For the text-containing cell, return its midpoint in [X, Y] coordinate format. 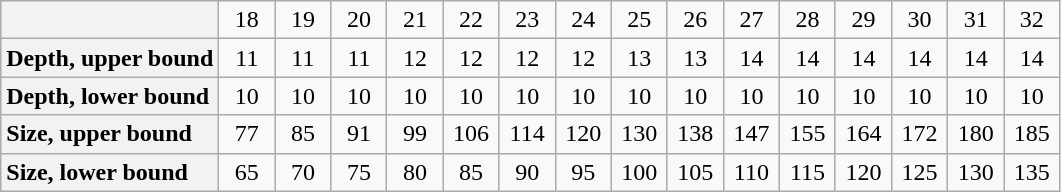
32 [1032, 20]
155 [807, 134]
138 [695, 134]
26 [695, 20]
77 [247, 134]
28 [807, 20]
164 [863, 134]
22 [471, 20]
Size, upper bound [110, 134]
Depth, lower bound [110, 96]
95 [583, 172]
70 [303, 172]
180 [976, 134]
114 [527, 134]
23 [527, 20]
115 [807, 172]
106 [471, 134]
18 [247, 20]
25 [639, 20]
31 [976, 20]
30 [920, 20]
91 [359, 134]
27 [751, 20]
29 [863, 20]
135 [1032, 172]
90 [527, 172]
Size, lower bound [110, 172]
19 [303, 20]
110 [751, 172]
65 [247, 172]
99 [415, 134]
185 [1032, 134]
105 [695, 172]
75 [359, 172]
172 [920, 134]
Depth, upper bound [110, 58]
147 [751, 134]
20 [359, 20]
80 [415, 172]
21 [415, 20]
125 [920, 172]
100 [639, 172]
24 [583, 20]
